Locate the cell with the specified text and output its (x, y) center coordinate. 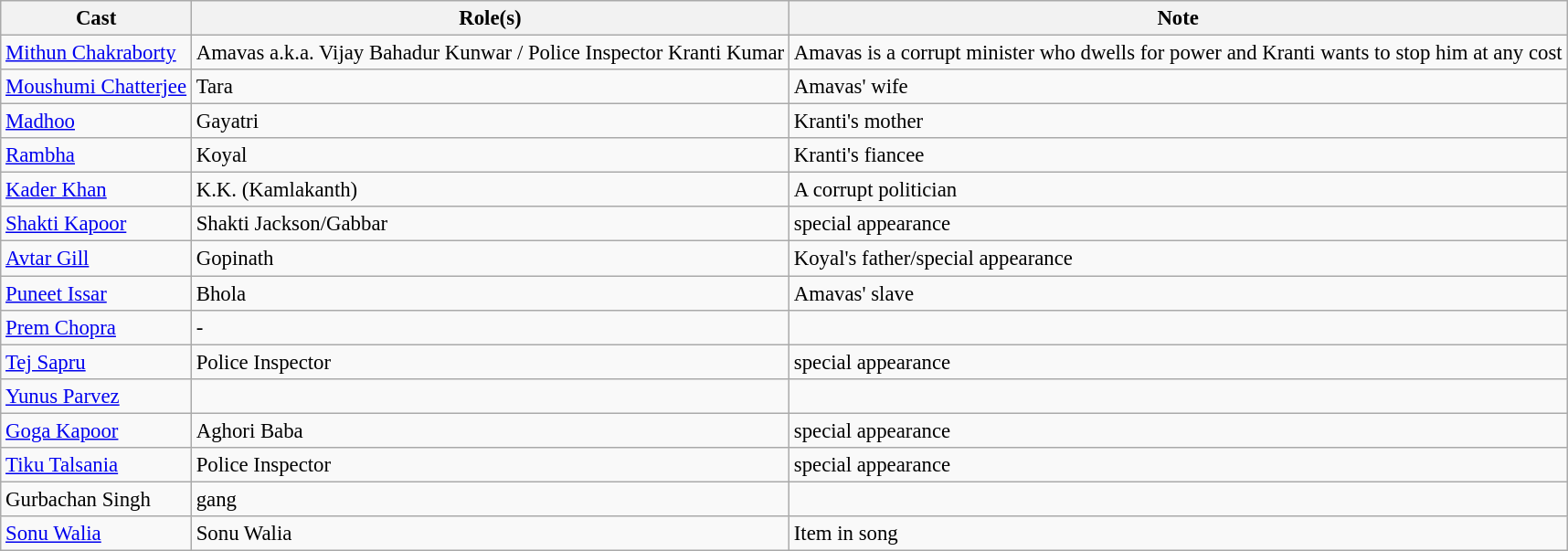
Cast (97, 18)
Prem Chopra (97, 327)
Kader Khan (97, 190)
Tiku Talsania (97, 465)
Role(s) (490, 18)
Tara (490, 87)
Koyal (490, 155)
Aghori Baba (490, 430)
Amavas is a corrupt minister who dwells for power and Kranti wants to stop him at any cost (1177, 53)
Shakti Kapoor (97, 224)
Gopinath (490, 259)
Goga Kapoor (97, 430)
Mithun Chakraborty (97, 53)
Gayatri (490, 122)
Moushumi Chatterjee (97, 87)
Kranti's fiancee (1177, 155)
Bhola (490, 293)
A corrupt politician (1177, 190)
Note (1177, 18)
Yunus Parvez (97, 396)
Amavas' slave (1177, 293)
Koyal's father/special appearance (1177, 259)
Amavas' wife (1177, 87)
Kranti's mother (1177, 122)
Shakti Jackson/Gabbar (490, 224)
Rambha (97, 155)
gang (490, 499)
Item in song (1177, 534)
Avtar Gill (97, 259)
Madhoo (97, 122)
Puneet Issar (97, 293)
K.K. (Kamlakanth) (490, 190)
- (490, 327)
Gurbachan Singh (97, 499)
Tej Sapru (97, 362)
Amavas a.k.a. Vijay Bahadur Kunwar / Police Inspector Kranti Kumar (490, 53)
